For the text-containing cell, return its midpoint in (x, y) coordinate format. 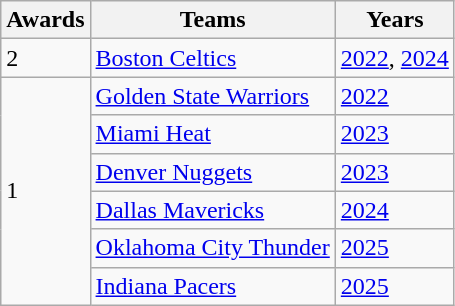
Oklahoma City Thunder (212, 248)
Golden State Warriors (212, 96)
Awards (46, 20)
2024 (394, 210)
Denver Nuggets (212, 172)
Miami Heat (212, 134)
2 (46, 58)
Years (394, 20)
Boston Celtics (212, 58)
Dallas Mavericks (212, 210)
1 (46, 191)
2022, 2024 (394, 58)
Indiana Pacers (212, 286)
2022 (394, 96)
Teams (212, 20)
